Return the (x, y) coordinate for the center point of the cell that contains the specified text.  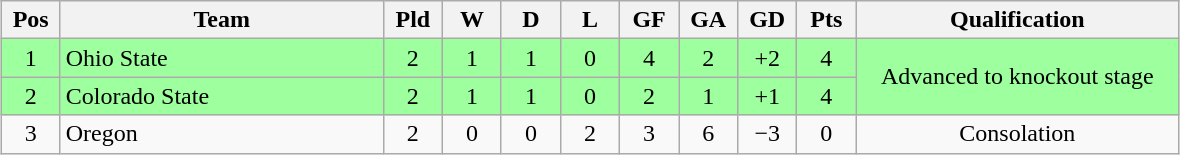
6 (708, 134)
GD (768, 20)
Pos (30, 20)
+1 (768, 96)
−3 (768, 134)
D (530, 20)
Colorado State (222, 96)
Consolation (1018, 134)
Qualification (1018, 20)
W (472, 20)
Pld (412, 20)
Ohio State (222, 58)
Oregon (222, 134)
Pts (826, 20)
Team (222, 20)
GA (708, 20)
GF (650, 20)
+2 (768, 58)
Advanced to knockout stage (1018, 77)
L (590, 20)
